Return the [X, Y] coordinate for the center point of the cell that contains the specified text.  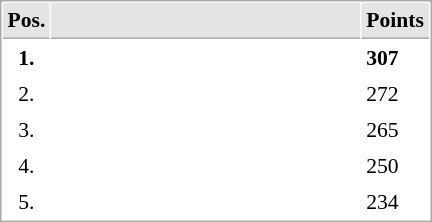
250 [396, 165]
307 [396, 57]
5. [26, 201]
265 [396, 129]
2. [26, 93]
3. [26, 129]
234 [396, 201]
Pos. [26, 21]
1. [26, 57]
4. [26, 165]
Points [396, 21]
272 [396, 93]
